From the cell containing the given text, extract its center point as [x, y] coordinate. 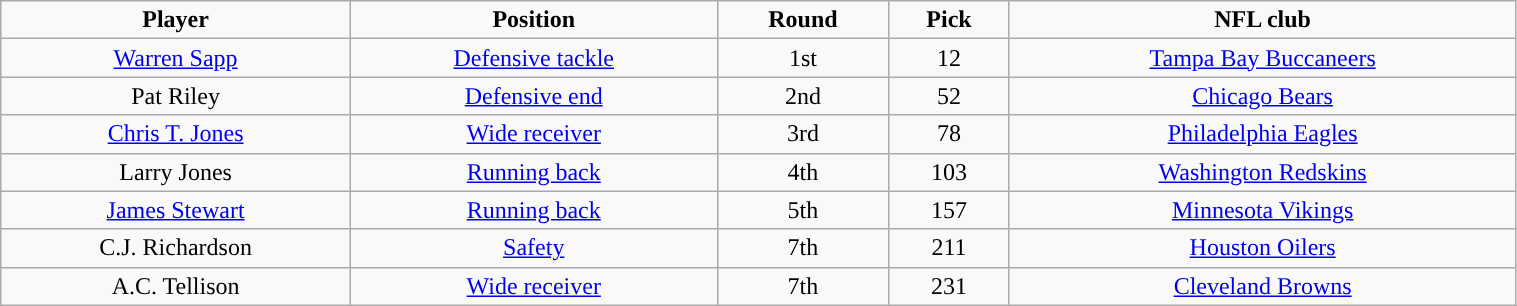
12 [949, 58]
Cleveland Browns [1262, 286]
4th [803, 172]
Larry Jones [176, 172]
NFL club [1262, 20]
Player [176, 20]
Position [534, 20]
Houston Oilers [1262, 248]
52 [949, 96]
1st [803, 58]
157 [949, 210]
Washington Redskins [1262, 172]
Chicago Bears [1262, 96]
James Stewart [176, 210]
C.J. Richardson [176, 248]
5th [803, 210]
3rd [803, 134]
A.C. Tellison [176, 286]
Philadelphia Eagles [1262, 134]
Warren Sapp [176, 58]
Minnesota Vikings [1262, 210]
211 [949, 248]
103 [949, 172]
78 [949, 134]
231 [949, 286]
Tampa Bay Buccaneers [1262, 58]
2nd [803, 96]
Chris T. Jones [176, 134]
Round [803, 20]
Safety [534, 248]
Defensive end [534, 96]
Defensive tackle [534, 58]
Pick [949, 20]
Pat Riley [176, 96]
